Return the (X, Y) coordinate for the center point of the cell that contains the specified text.  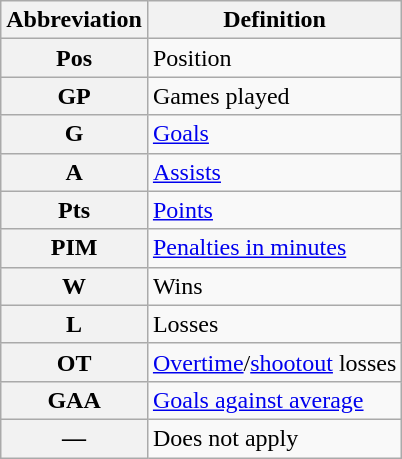
A (74, 172)
G (74, 134)
— (74, 438)
Goals against average (274, 400)
Overtime/shootout losses (274, 362)
Pts (74, 210)
Wins (274, 286)
Pos (74, 58)
PIM (74, 248)
GP (74, 96)
Goals (274, 134)
Abbreviation (74, 20)
Points (274, 210)
Games played (274, 96)
Position (274, 58)
Assists (274, 172)
OT (74, 362)
Losses (274, 324)
Penalties in minutes (274, 248)
GAA (74, 400)
Definition (274, 20)
W (74, 286)
L (74, 324)
Does not apply (274, 438)
